Extract the [X, Y] coordinate from the center of the cell holding the provided text.  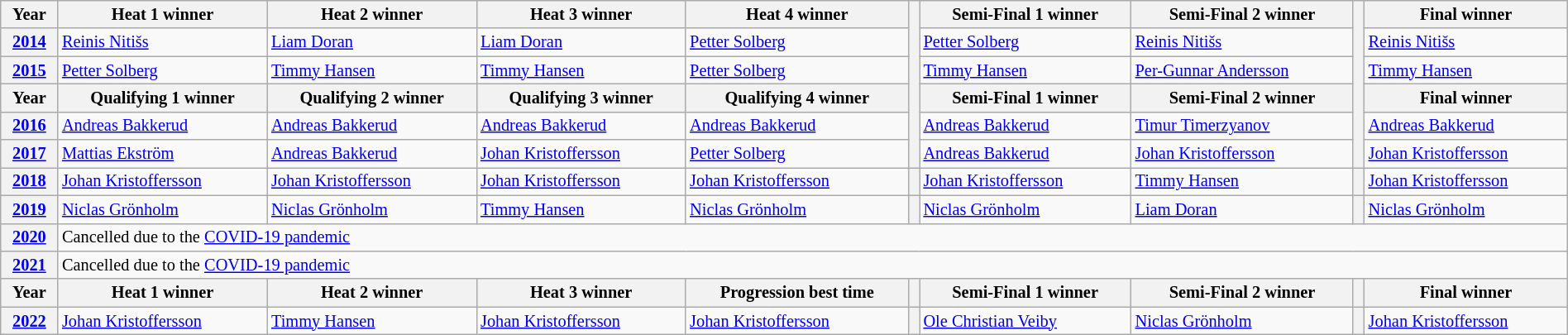
Ole Christian Veiby [1025, 321]
Timur Timerzyanov [1242, 126]
Qualifying 1 winner [162, 98]
2021 [30, 265]
2020 [30, 237]
Qualifying 2 winner [372, 98]
Qualifying 3 winner [581, 98]
Heat 4 winner [797, 14]
Per-Gunnar Andersson [1242, 70]
Qualifying 4 winner [797, 98]
2022 [30, 321]
2016 [30, 126]
2017 [30, 154]
2018 [30, 181]
2019 [30, 209]
Mattias Ekström [162, 154]
2015 [30, 70]
Progression best time [797, 293]
2014 [30, 42]
